From the cell containing the given text, extract its center point as (x, y) coordinate. 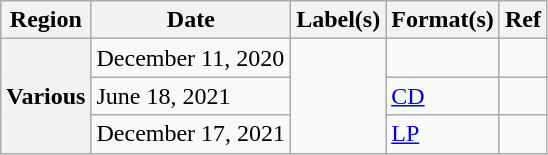
Date (191, 20)
June 18, 2021 (191, 96)
December 17, 2021 (191, 134)
Format(s) (443, 20)
December 11, 2020 (191, 58)
CD (443, 96)
Ref (522, 20)
Label(s) (338, 20)
Various (46, 96)
LP (443, 134)
Region (46, 20)
